Pinpoint the cell where the given text exists, returning its (x, y) midpoint coordinate. 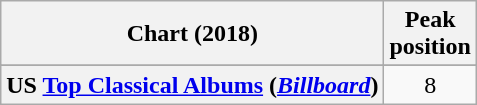
US Top Classical Albums (Billboard) (192, 85)
Peakposition (430, 34)
8 (430, 85)
Chart (2018) (192, 34)
